Provide the (x, y) coordinate of the cell's center where the given text is located.  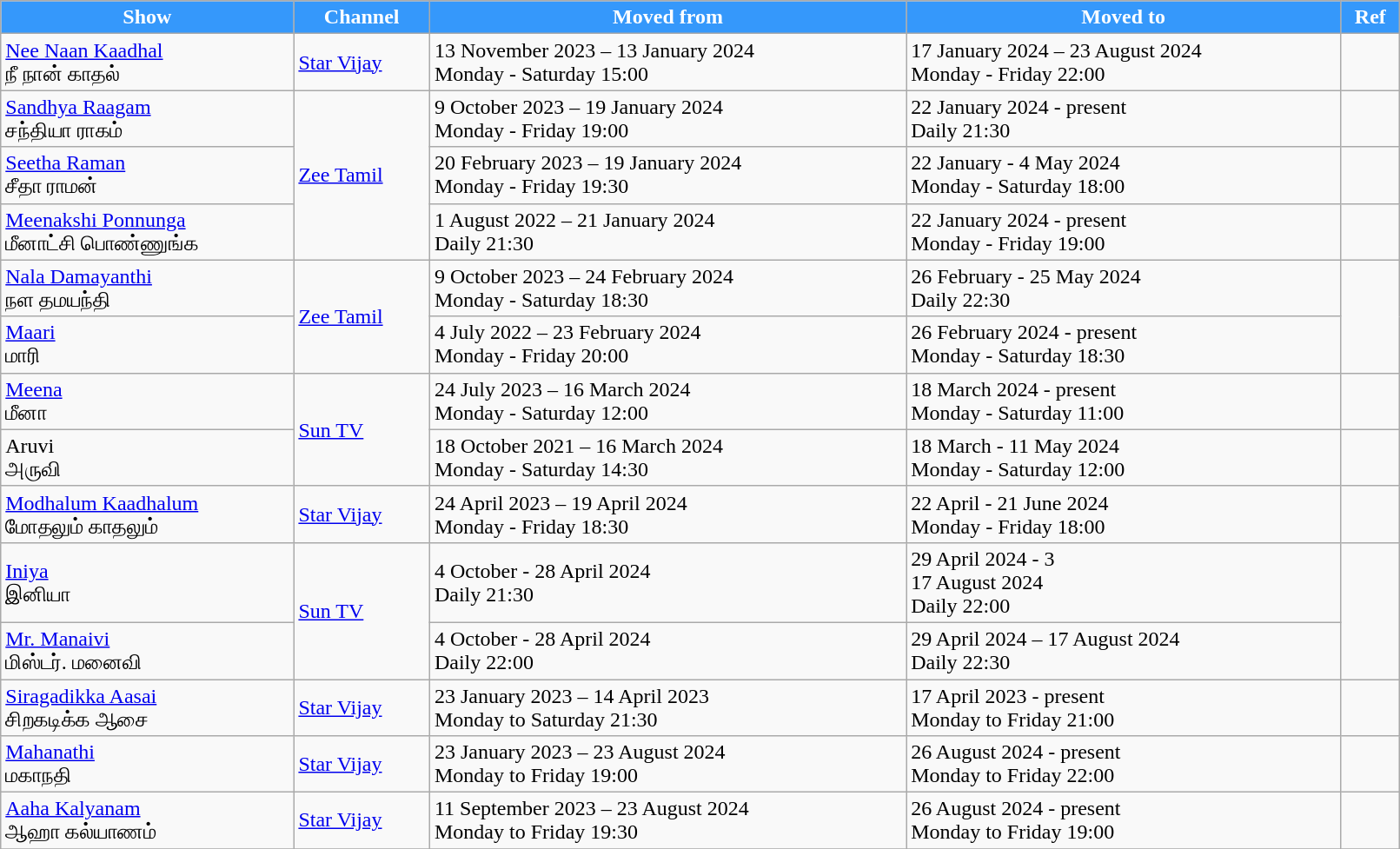
18 March 2024 - present Monday - Saturday 11:00 (1124, 401)
Channel (362, 17)
23 January 2023 – 14 April 2023 Monday to Saturday 21:30 (667, 707)
Show (148, 17)
23 January 2023 – 23 August 2024 Monday to Friday 19:00 (667, 765)
Ref (1370, 17)
Mahanathi மகாநதி (148, 765)
29 April 2024 – 17 August 2024 Daily 22:30 (1124, 650)
22 January 2024 - present Daily 21:30 (1124, 118)
9 October 2023 – 24 February 2024 Monday - Saturday 18:30 (667, 289)
22 January 2024 - present Monday - Friday 19:00 (1124, 231)
26 February - 25 May 2024 Daily 22:30 (1124, 289)
Modhalum Kaadhalum மோதலும் காதலும் (148, 514)
Sandhya Raagam சந்தியா ராகம் (148, 118)
24 April 2023 – 19 April 2024 Monday - Friday 18:30 (667, 514)
13 November 2023 – 13 January 2024 Monday - Saturday 15:00 (667, 63)
18 October 2021 – 16 March 2024 Monday - Saturday 14:30 (667, 457)
Meenakshi Ponnunga மீனாட்சி பொண்ணுங்க (148, 231)
1 August 2022 – 21 January 2024 Daily 21:30 (667, 231)
Mr. Manaivi மிஸ்டர். மனைவி (148, 650)
11 September 2023 – 23 August 2024 Monday to Friday 19:30 (667, 820)
18 March - 11 May 2024 Monday - Saturday 12:00 (1124, 457)
4 October - 28 April 2024 Daily 21:30 (667, 582)
Seetha Raman சீதா ராமன் (148, 176)
Maari மாரி (148, 344)
Meena மீனா (148, 401)
Moved to (1124, 17)
Aruvi அருவி (148, 457)
4 July 2022 – 23 February 2024 Monday - Friday 20:00 (667, 344)
Iniya இனியா (148, 582)
Moved from (667, 17)
26 August 2024 - present Monday to Friday 19:00 (1124, 820)
24 July 2023 – 16 March 2024 Monday - Saturday 12:00 (667, 401)
17 January 2024 – 23 August 2024 Monday - Friday 22:00 (1124, 63)
Nee Naan Kaadhal நீ நான் காதல் (148, 63)
22 January - 4 May 2024 Monday - Saturday 18:00 (1124, 176)
22 April - 21 June 2024 Monday - Friday 18:00 (1124, 514)
Aaha Kalyanam ஆஹா கல்யாணம் (148, 820)
Nala Damayanthi நள தமயந்தி (148, 289)
26 February 2024 - present Monday - Saturday 18:30 (1124, 344)
26 August 2024 - present Monday to Friday 22:00 (1124, 765)
20 February 2023 – 19 January 2024 Monday - Friday 19:30 (667, 176)
17 April 2023 - present Monday to Friday 21:00 (1124, 707)
29 April 2024 - 317 August 2024 Daily 22:00 (1124, 582)
Siragadikka Aasai சிறகடிக்க ஆசை (148, 707)
4 October - 28 April 2024 Daily 22:00 (667, 650)
9 October 2023 – 19 January 2024 Monday - Friday 19:00 (667, 118)
